Output the [x, y] coordinate of the center of the cell containing the given text.  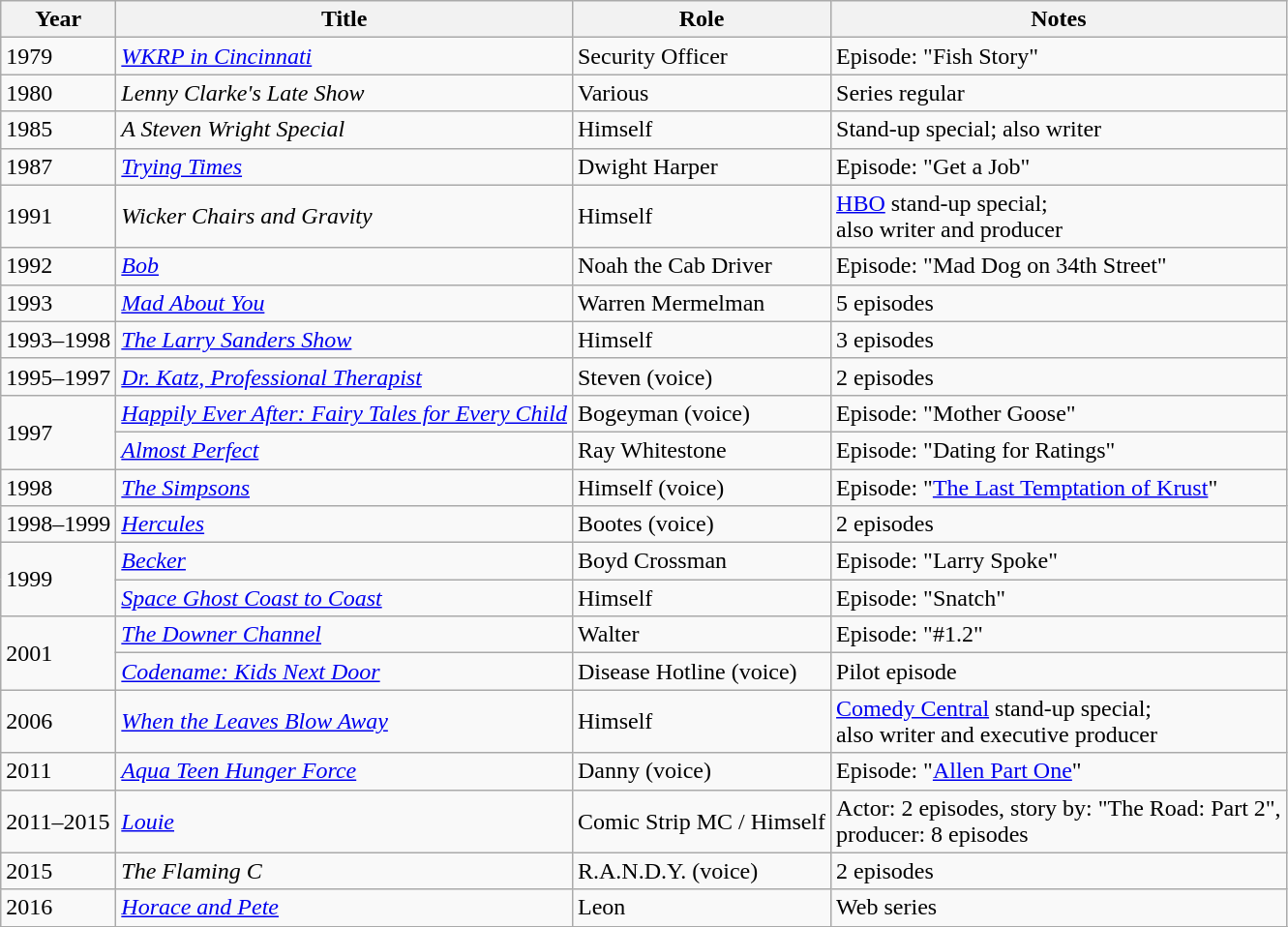
Bogeyman (voice) [701, 413]
Stand-up special; also writer [1059, 130]
Episode: "Snatch" [1059, 598]
Comedy Central stand-up special; also writer and executive producer [1059, 722]
Episode: "#1.2" [1059, 635]
Episode: "Fish Story" [1059, 56]
Aqua Teen Hunger Force [344, 771]
1993–1998 [58, 340]
Comic Strip MC / Himself [701, 821]
1987 [58, 166]
WKRP in Cincinnati [344, 56]
Dr. Katz, Professional Therapist [344, 376]
Walter [701, 635]
Episode: "Get a Job" [1059, 166]
Lenny Clarke's Late Show [344, 93]
Trying Times [344, 166]
Title [344, 19]
Bob [344, 266]
Episode: "Larry Spoke" [1059, 561]
Becker [344, 561]
HBO stand-up special; also writer and producer [1059, 217]
1999 [58, 580]
R.A.N.D.Y. (voice) [701, 871]
Codename: Kids Next Door [344, 672]
1998 [58, 487]
1998–1999 [58, 524]
3 episodes [1059, 340]
Louie [344, 821]
Episode: "Dating for Ratings" [1059, 450]
Series regular [1059, 93]
1995–1997 [58, 376]
2001 [58, 653]
Almost Perfect [344, 450]
Episode: "Mad Dog on 34th Street" [1059, 266]
The Flaming C [344, 871]
Various [701, 93]
Notes [1059, 19]
Dwight Harper [701, 166]
Steven (voice) [701, 376]
1992 [58, 266]
Boyd Crossman [701, 561]
1979 [58, 56]
2011–2015 [58, 821]
Actor: 2 episodes, story by: "The Road: Part 2", producer: 8 episodes [1059, 821]
2015 [58, 871]
Mad About You [344, 303]
Episode: "Mother Goose" [1059, 413]
Bootes (voice) [701, 524]
Noah the Cab Driver [701, 266]
2011 [58, 771]
Leon [701, 908]
Horace and Pete [344, 908]
The Larry Sanders Show [344, 340]
1997 [58, 432]
Pilot episode [1059, 672]
Happily Ever After: Fairy Tales for Every Child [344, 413]
1991 [58, 217]
Space Ghost Coast to Coast [344, 598]
1985 [58, 130]
Warren Mermelman [701, 303]
Disease Hotline (voice) [701, 672]
Episode: "Allen Part One" [1059, 771]
Web series [1059, 908]
Role [701, 19]
1993 [58, 303]
Hercules [344, 524]
Wicker Chairs and Gravity [344, 217]
1980 [58, 93]
Himself (voice) [701, 487]
2016 [58, 908]
2006 [58, 722]
Episode: "The Last Temptation of Krust" [1059, 487]
When the Leaves Blow Away [344, 722]
Year [58, 19]
The Simpsons [344, 487]
The Downer Channel [344, 635]
A Steven Wright Special [344, 130]
Security Officer [701, 56]
5 episodes [1059, 303]
Danny (voice) [701, 771]
Ray Whitestone [701, 450]
